Return [x, y] of the center of cell containing provided text 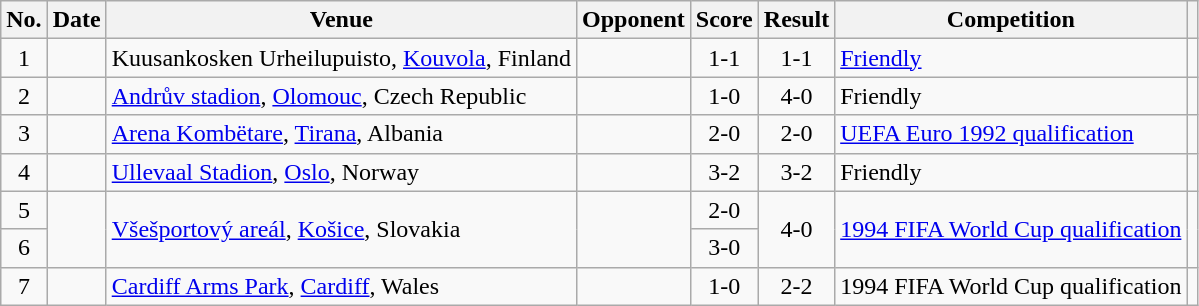
3 [24, 134]
Cardiff Arms Park, Cardiff, Wales [341, 286]
Andrův stadion, Olomouc, Czech Republic [341, 96]
Arena Kombëtare, Tirana, Albania [341, 134]
Všešportový areál, Košice, Slovakia [341, 229]
Ullevaal Stadion, Oslo, Norway [341, 172]
Result [796, 20]
2 [24, 96]
UEFA Euro 1992 qualification [1011, 134]
Date [76, 20]
No. [24, 20]
6 [24, 248]
Score [724, 20]
5 [24, 210]
1 [24, 58]
Opponent [634, 20]
3-0 [724, 248]
Competition [1011, 20]
Kuusankosken Urheilupuisto, Kouvola, Finland [341, 58]
7 [24, 286]
Venue [341, 20]
4 [24, 172]
2-2 [796, 286]
